Output the (x, y) coordinate of the center of the cell containing the given text.  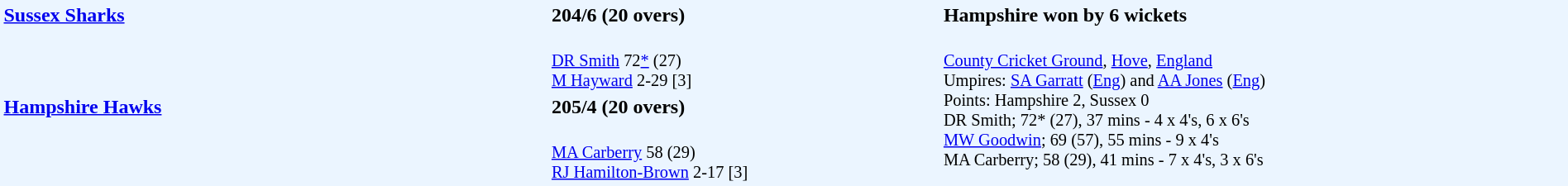
204/6 (20 overs) (744, 15)
Hampshire won by 6 wickets (1254, 15)
Hampshire Hawks (275, 139)
205/4 (20 overs) (744, 107)
Sussex Sharks (275, 47)
DR Smith 72* (27) M Hayward 2-29 [3] (744, 61)
MA Carberry 58 (29) RJ Hamilton-Brown 2-17 [3] (744, 152)
